For the text-containing cell, return its midpoint in [x, y] coordinate format. 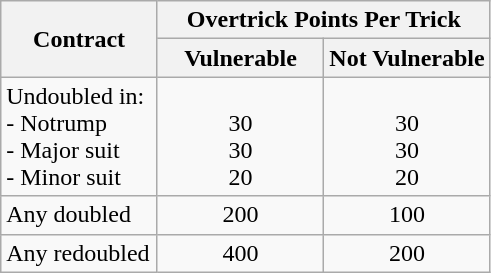
Contract [80, 39]
100 [407, 215]
Vulnerable [240, 58]
Not Vulnerable [407, 58]
Undoubled in:- Notrump- Major suit- Minor suit [80, 136]
400 [240, 253]
Any doubled [80, 215]
Overtrick Points Per Trick [324, 20]
Any redoubled [80, 253]
